Detect which cell encompasses the target text, then output its (x, y) center coordinate. 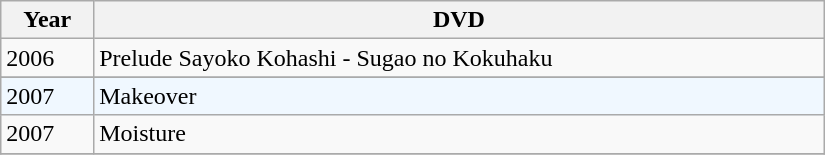
Makeover (460, 96)
Prelude Sayoko Kohashi - Sugao no Kokuhaku (460, 58)
Moisture (460, 134)
DVD (460, 20)
2006 (48, 58)
Year (48, 20)
